Determine the [x, y] coordinate at the center of the cell enclosing the given text.  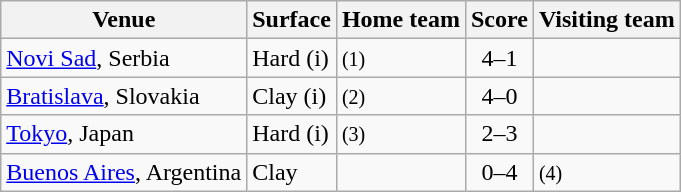
Clay [292, 172]
4–1 [499, 58]
Score [499, 20]
0–4 [499, 172]
(2) [400, 96]
(1) [400, 58]
(4) [606, 172]
Novi Sad, Serbia [124, 58]
Visiting team [606, 20]
Buenos Aires, Argentina [124, 172]
Clay (i) [292, 96]
Venue [124, 20]
Home team [400, 20]
2–3 [499, 134]
Tokyo, Japan [124, 134]
Bratislava, Slovakia [124, 96]
Surface [292, 20]
(3) [400, 134]
4–0 [499, 96]
